Determine the (x, y) coordinate at the center of the cell enclosing the given text.  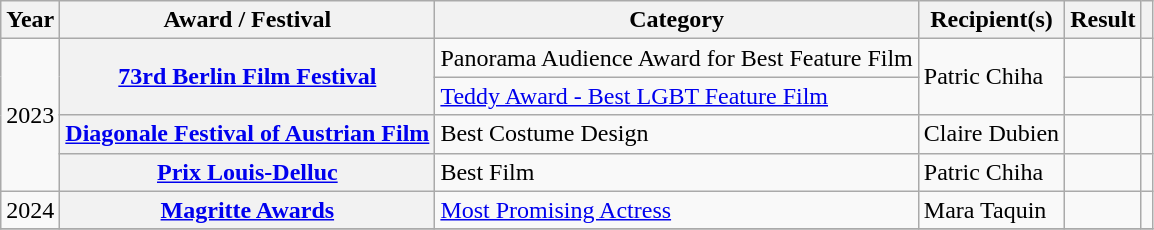
2024 (30, 210)
Claire Dubien (991, 134)
Recipient(s) (991, 20)
Category (676, 20)
Result (1103, 20)
Magritte Awards (248, 210)
Mara Taquin (991, 210)
Most Promising Actress (676, 210)
Year (30, 20)
Diagonale Festival of Austrian Film (248, 134)
73rd Berlin Film Festival (248, 77)
Best Costume Design (676, 134)
Teddy Award - Best LGBT Feature Film (676, 96)
Prix Louis-Delluc (248, 172)
Award / Festival (248, 20)
Panorama Audience Award for Best Feature Film (676, 58)
Best Film (676, 172)
2023 (30, 115)
